From the cell containing the given text, extract its center point as (x, y) coordinate. 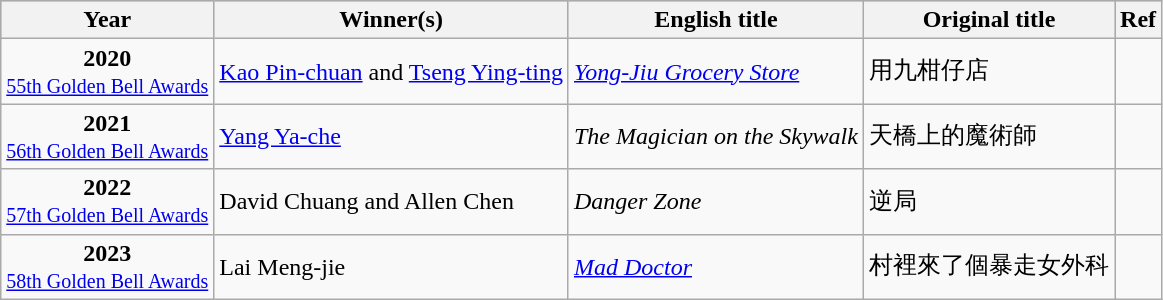
Yang Ya-che (392, 136)
Year (108, 20)
Mad Doctor (716, 266)
2023 58th Golden Bell Awards (108, 266)
David Chuang and Allen Chen (392, 202)
用九柑仔店 (988, 72)
2020 55th Golden Bell Awards (108, 72)
2022 57th Golden Bell Awards (108, 202)
Danger Zone (716, 202)
The Magician on the Skywalk (716, 136)
English title (716, 20)
逆局 (988, 202)
天橋上的魔術師 (988, 136)
村裡來了個暴走女外科 (988, 266)
Winner(s) (392, 20)
2021 56th Golden Bell Awards (108, 136)
Ref (1138, 20)
Kao Pin-chuan and Tseng Ying-ting (392, 72)
Lai Meng-jie (392, 266)
Original title (988, 20)
Yong-Jiu Grocery Store (716, 72)
